Identify which cell holds the provided text, then report its (x, y) central coordinate. 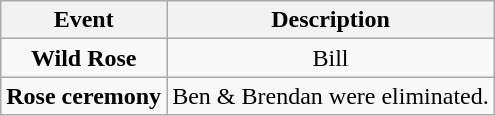
Bill (331, 58)
Event (84, 20)
Wild Rose (84, 58)
Rose ceremony (84, 96)
Ben & Brendan were eliminated. (331, 96)
Description (331, 20)
